Search for the cell housing the specified text and yield its [X, Y] center coordinate. 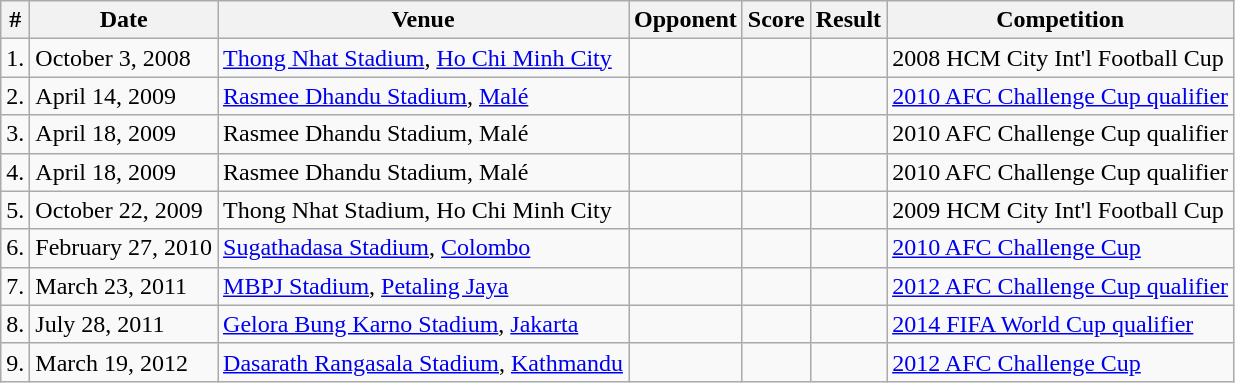
2014 FIFA World Cup qualifier [1060, 324]
2009 HCM City Int'l Football Cup [1060, 210]
9. [16, 362]
8. [16, 324]
3. [16, 134]
Opponent [685, 20]
MBPJ Stadium, Petaling Jaya [424, 286]
2. [16, 96]
Gelora Bung Karno Stadium, Jakarta [424, 324]
5. [16, 210]
Score [776, 20]
Venue [424, 20]
4. [16, 172]
6. [16, 248]
October 3, 2008 [124, 58]
2012 AFC Challenge Cup qualifier [1060, 286]
7. [16, 286]
March 19, 2012 [124, 362]
Result [848, 20]
April 14, 2009 [124, 96]
2012 AFC Challenge Cup [1060, 362]
March 23, 2011 [124, 286]
1. [16, 58]
2008 HCM City Int'l Football Cup [1060, 58]
October 22, 2009 [124, 210]
Date [124, 20]
Competition [1060, 20]
Sugathadasa Stadium, Colombo [424, 248]
Dasarath Rangasala Stadium, Kathmandu [424, 362]
2010 AFC Challenge Cup [1060, 248]
February 27, 2010 [124, 248]
# [16, 20]
July 28, 2011 [124, 324]
